For the text-containing cell, return its midpoint in (x, y) coordinate format. 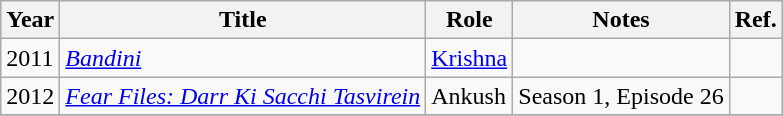
Bandini (243, 58)
Ref. (756, 20)
2011 (30, 58)
Fear Files: Darr Ki Sacchi Tasvirein (243, 96)
Season 1, Episode 26 (621, 96)
Role (470, 20)
Title (243, 20)
Notes (621, 20)
2012 (30, 96)
Krishna (470, 58)
Year (30, 20)
Ankush (470, 96)
